Detect which cell encompasses the target text, then output its (x, y) center coordinate. 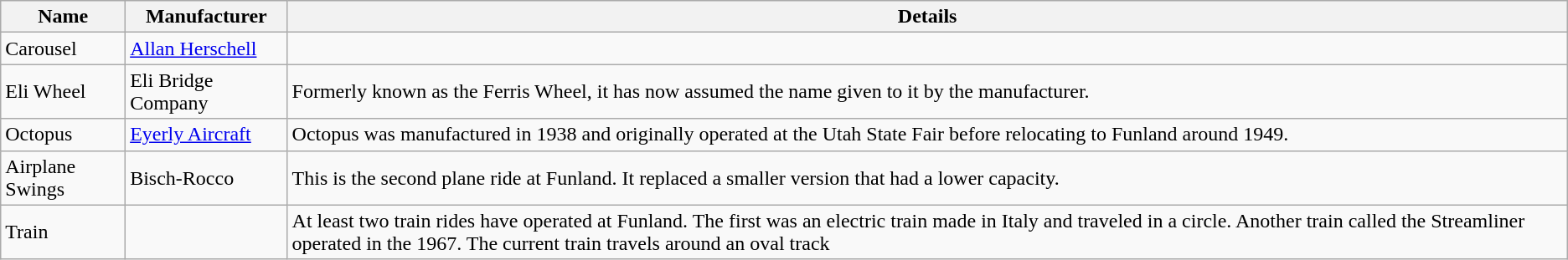
Eli Bridge Company (206, 92)
Name (64, 17)
Airplane Swings (64, 177)
Octopus (64, 135)
Details (927, 17)
Allan Herschell (206, 48)
Manufacturer (206, 17)
Octopus was manufactured in 1938 and originally operated at the Utah State Fair before relocating to Funland around 1949. (927, 135)
This is the second plane ride at Funland. It replaced a smaller version that had a lower capacity. (927, 177)
Eyerly Aircraft (206, 135)
Carousel (64, 48)
Eli Wheel (64, 92)
Bisch-Rocco (206, 177)
Train (64, 232)
Formerly known as the Ferris Wheel, it has now assumed the name given to it by the manufacturer. (927, 92)
